Return (X, Y) of the center of cell containing provided text 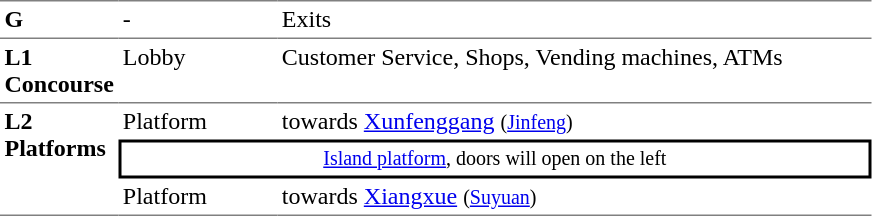
towards Xunfenggang (Jinfeng) (574, 121)
Customer Service, Shops, Vending machines, ATMs (574, 70)
Exits (574, 19)
Lobby (198, 70)
- (198, 19)
L1Concourse (59, 70)
Island platform, doors will open on the left (494, 160)
L2Platforms (59, 159)
towards Xiangxue (Suyuan) (574, 197)
G (59, 19)
